Return [x, y] of the center of cell containing provided text 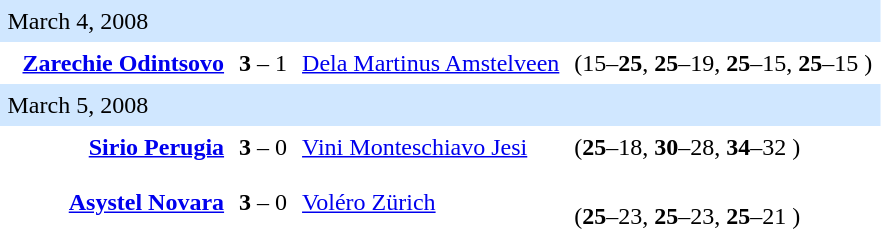
March 4, 2008 [284, 21]
Vini Monteschiavo Jesi [431, 147]
Sirio Perugia [124, 147]
3 – 0 [264, 147]
(25–18, 30–28, 34–32 ) [724, 147]
3 – 1 [264, 63]
Zarechie Odintsovo [124, 63]
Dela Martinus Amstelveen [431, 63]
(15–25, 25–19, 25–15, 25–15 ) [724, 63]
March 5, 2008 [284, 105]
